Return the [x, y] coordinate for the center point of the cell that contains the specified text.  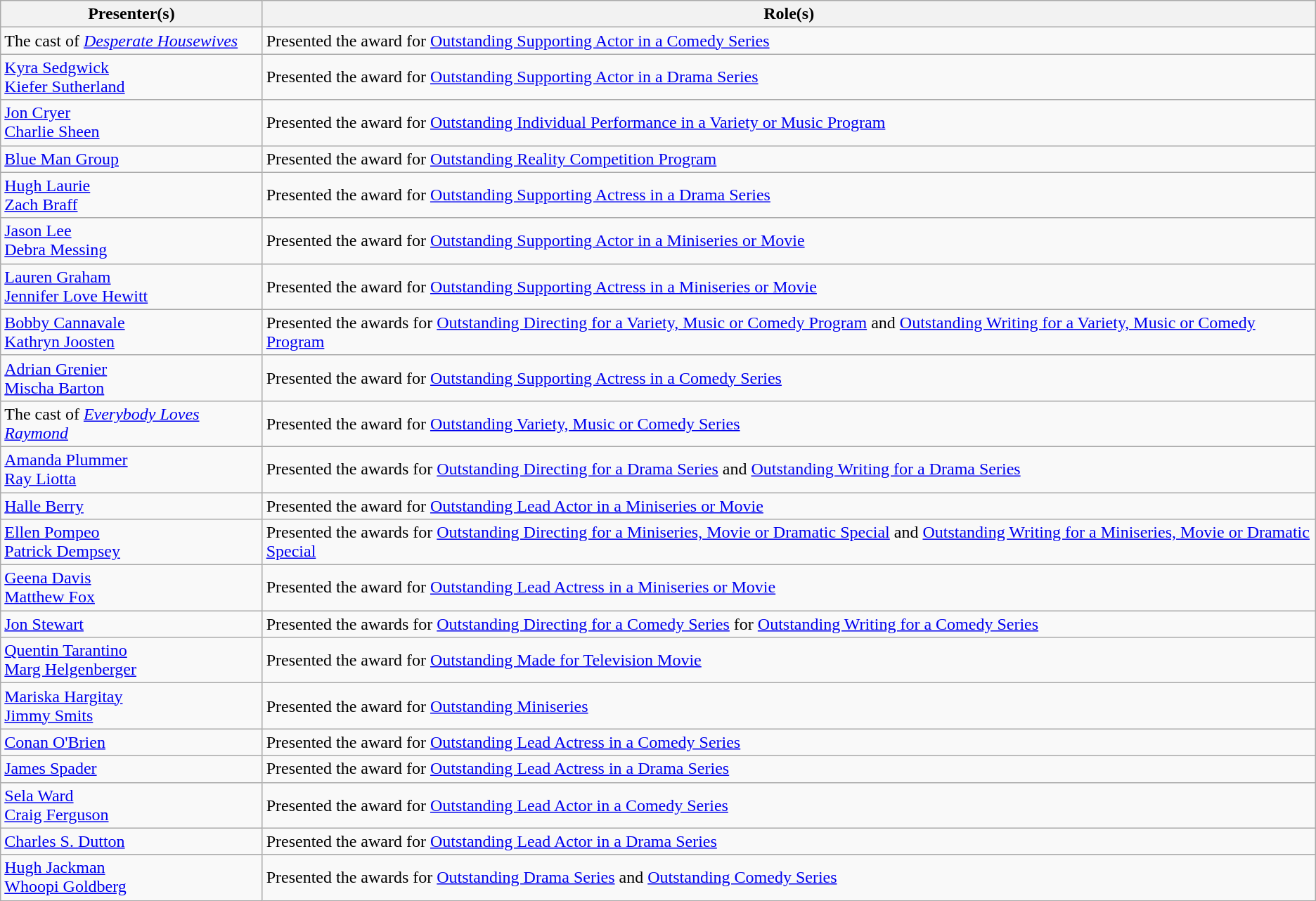
Role(s) [789, 14]
Lauren GrahamJennifer Love Hewitt [131, 287]
Charles S. Dutton [131, 841]
The cast of Desperate Housewives [131, 41]
Presented the award for Outstanding Supporting Actress in a Miniseries or Movie [789, 287]
Presented the award for Outstanding Lead Actress in a Comedy Series [789, 742]
Adrian GrenierMischa Barton [131, 378]
Jon CryerCharlie Sheen [131, 122]
Presenter(s) [131, 14]
Presented the award for Outstanding Supporting Actor in a Drama Series [789, 77]
Hugh JackmanWhoopi Goldberg [131, 877]
Geena DavisMatthew Fox [131, 588]
Presented the award for Outstanding Miniseries [789, 706]
Presented the award for Outstanding Lead Actress in a Miniseries or Movie [789, 588]
Presented the award for Outstanding Reality Competition Program [789, 159]
The cast of Everybody Loves Raymond [131, 423]
Presented the awards for Outstanding Directing for a Comedy Series for Outstanding Writing for a Comedy Series [789, 624]
Bobby CannavaleKathryn Joosten [131, 332]
Halle Berry [131, 505]
Presented the awards for Outstanding Directing for a Variety, Music or Comedy Program and Outstanding Writing for a Variety, Music or Comedy Program [789, 332]
Presented the award for Outstanding Supporting Actress in a Comedy Series [789, 378]
Conan O'Brien [131, 742]
Presented the award for Outstanding Supporting Actor in a Miniseries or Movie [789, 240]
Presented the awards for Outstanding Directing for a Drama Series and Outstanding Writing for a Drama Series [789, 469]
Presented the award for Outstanding Made for Television Movie [789, 661]
Amanda PlummerRay Liotta [131, 469]
Presented the award for Outstanding Supporting Actor in a Comedy Series [789, 41]
Presented the award for Outstanding Lead Actor in a Drama Series [789, 841]
Presented the awards for Outstanding Drama Series and Outstanding Comedy Series [789, 877]
Presented the award for Outstanding Lead Actor in a Comedy Series [789, 805]
Presented the award for Outstanding Lead Actor in a Miniseries or Movie [789, 505]
Jason LeeDebra Messing [131, 240]
James Spader [131, 769]
Sela WardCraig Ferguson [131, 805]
Blue Man Group [131, 159]
Presented the award for Outstanding Individual Performance in a Variety or Music Program [789, 122]
Mariska HargitayJimmy Smits [131, 706]
Presented the award for Outstanding Variety, Music or Comedy Series [789, 423]
Presented the award for Outstanding Supporting Actress in a Drama Series [789, 195]
Quentin TarantinoMarg Helgenberger [131, 661]
Jon Stewart [131, 624]
Hugh LaurieZach Braff [131, 195]
Ellen PompeoPatrick Dempsey [131, 543]
Kyra SedgwickKiefer Sutherland [131, 77]
Presented the award for Outstanding Lead Actress in a Drama Series [789, 769]
